Output the [X, Y] coordinate of the center of the cell containing the given text.  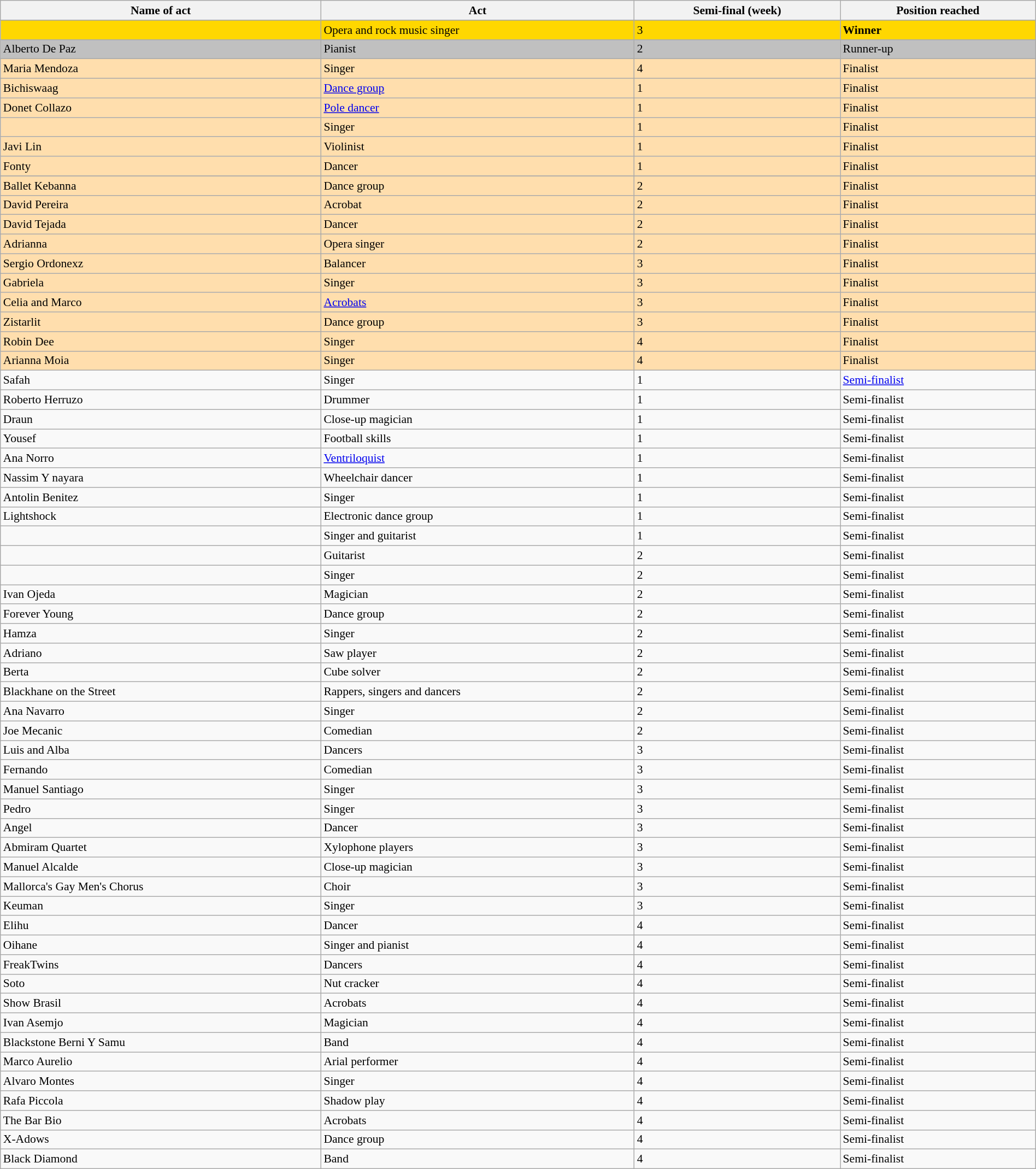
Singer and guitarist [478, 536]
Zistarlit [161, 322]
Bichiswaag [161, 89]
Adriano [161, 653]
Gabriela [161, 283]
Arial performer [478, 1062]
Semi-final (week) [738, 10]
Act [478, 10]
Position reached [938, 10]
Manuel Santiago [161, 789]
Keuman [161, 906]
Ana Norro [161, 459]
Rafa Piccola [161, 1101]
Forever Young [161, 614]
Cube solver [478, 672]
Blackstone Berni Y Samu [161, 1042]
Joe Mecanic [161, 731]
The Bar Bio [161, 1120]
Xylophone players [478, 848]
Violinist [478, 147]
Roberto Herruzo [161, 400]
Hamza [161, 633]
Blackhane on the Street [161, 692]
Nassim Y nayara [161, 478]
Rappers, singers and dancers [478, 692]
Robin Dee [161, 342]
Nut cracker [478, 984]
Winner [938, 30]
Sergio Ordonexz [161, 263]
Luis and Alba [161, 750]
Balancer [478, 263]
David Pereira [161, 205]
Oihane [161, 945]
Acrobat [478, 205]
Fernando [161, 770]
Celia and Marco [161, 303]
Ivan Ojeda [161, 595]
David Tejada [161, 225]
Safah [161, 380]
Angel [161, 828]
Show Brasil [161, 1003]
Marco Aurelio [161, 1062]
Mallorca's Gay Men's Chorus [161, 886]
Pole dancer [478, 108]
Yousef [161, 439]
Name of act [161, 10]
Runner-up [938, 49]
Shadow play [478, 1101]
Ivan Asemjo [161, 1023]
Maria Mendoza [161, 69]
Drummer [478, 400]
X-Adows [161, 1139]
FreakTwins [161, 965]
Saw player [478, 653]
Ana Navarro [161, 712]
Wheelchair dancer [478, 478]
Alberto De Paz [161, 49]
Fonty [161, 166]
Ventriloquist [478, 459]
Elihu [161, 926]
Football skills [478, 439]
Electronic dance group [478, 516]
Berta [161, 672]
Adrianna [161, 244]
Ballet Kebanna [161, 186]
Pianist [478, 49]
Opera singer [478, 244]
Opera and rock music singer [478, 30]
Guitarist [478, 556]
Donet Collazo [161, 108]
Javi Lin [161, 147]
Singer and pianist [478, 945]
Choir [478, 886]
Black Diamond [161, 1159]
Draun [161, 419]
Antolin Benitez [161, 497]
Manuel Alcalde [161, 867]
Alvaro Montes [161, 1082]
Abmiram Quartet [161, 848]
Pedro [161, 809]
Soto [161, 984]
Lightshock [161, 516]
Arianna Moia [161, 361]
